Provide the [X, Y] coordinate of the cell's center where the given text is located.  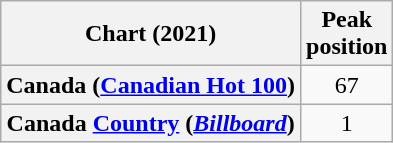
Canada Country (Billboard) [151, 123]
Peak position [347, 34]
67 [347, 85]
1 [347, 123]
Canada (Canadian Hot 100) [151, 85]
Chart (2021) [151, 34]
